Locate the cell with the specified text and output its (x, y) center coordinate. 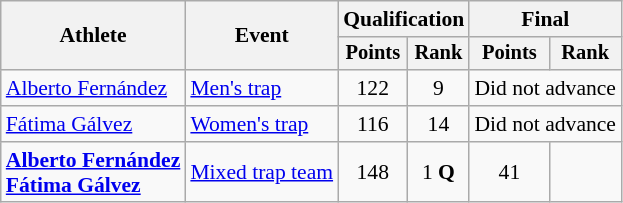
Athlete (94, 36)
Women's trap (262, 124)
122 (372, 88)
Final (545, 19)
Event (262, 36)
41 (509, 172)
9 (438, 88)
116 (372, 124)
Mixed trap team (262, 172)
Fátima Gálvez (94, 124)
Men's trap (262, 88)
1 Q (438, 172)
Qualification (404, 19)
14 (438, 124)
Alberto FernándezFátima Gálvez (94, 172)
148 (372, 172)
Alberto Fernández (94, 88)
